Provide the [X, Y] coordinate of the cell's center where the given text is located.  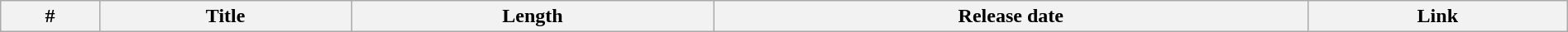
Title [225, 16]
Link [1437, 16]
Length [533, 16]
Release date [1011, 16]
# [50, 16]
